Search for the cell housing the specified text and yield its (X, Y) center coordinate. 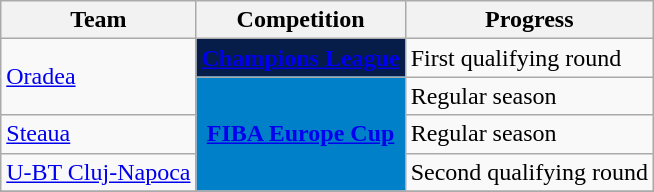
Competition (300, 20)
U-BT Cluj-Napoca (98, 172)
First qualifying round (529, 58)
Second qualifying round (529, 172)
Progress (529, 20)
Team (98, 20)
Champions League (300, 58)
Steaua (98, 134)
Oradea (98, 77)
FIBA Europe Cup (300, 134)
